Identify which cell holds the provided text, then report its [X, Y] central coordinate. 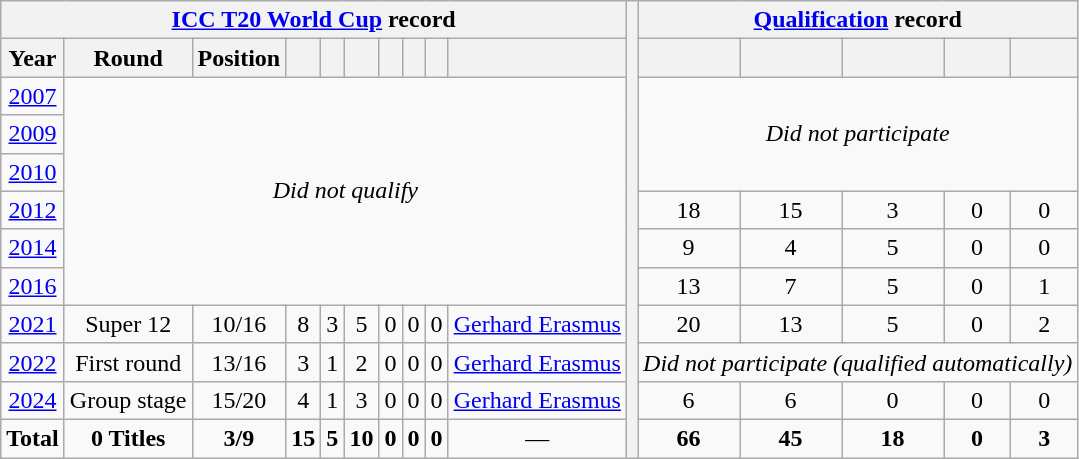
0 Titles [128, 438]
Total [33, 438]
2021 [33, 324]
3/9 [239, 438]
Year [33, 58]
10 [362, 438]
Round [128, 58]
First round [128, 362]
Did not participate (qualified automatically) [858, 362]
ICC T20 World Cup record [314, 20]
20 [689, 324]
9 [689, 248]
— [537, 438]
Position [239, 58]
Super 12 [128, 324]
Qualification record [858, 20]
10/16 [239, 324]
2009 [33, 134]
45 [791, 438]
Did not qualify [345, 191]
2024 [33, 400]
7 [791, 286]
2007 [33, 96]
8 [304, 324]
2016 [33, 286]
66 [689, 438]
15/20 [239, 400]
2014 [33, 248]
Did not participate [858, 134]
2022 [33, 362]
2010 [33, 172]
Group stage [128, 400]
2012 [33, 210]
13/16 [239, 362]
